Locate the cell with the specified text and output its (x, y) center coordinate. 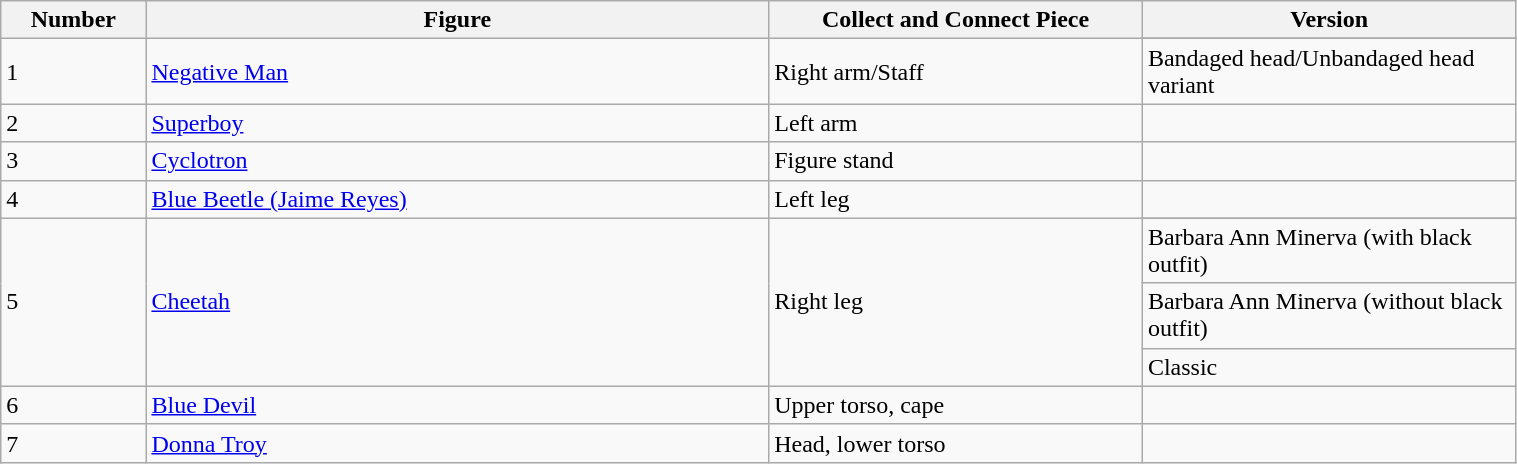
7 (74, 443)
Figure (458, 20)
Bandaged head/Unbandaged head variant (1329, 72)
Version (1329, 20)
5 (74, 302)
Donna Troy (458, 443)
Classic (1329, 367)
Left arm (956, 123)
Right leg (956, 302)
Collect and Connect Piece (956, 20)
6 (74, 405)
Left leg (956, 199)
Figure stand (956, 161)
4 (74, 199)
Upper torso, cape (956, 405)
1 (74, 72)
Head, lower torso (956, 443)
Superboy (458, 123)
3 (74, 161)
Blue Devil (458, 405)
Barbara Ann Minerva (with black outfit) (1329, 250)
Blue Beetle (Jaime Reyes) (458, 199)
Number (74, 20)
Right arm/Staff (956, 72)
2 (74, 123)
Cheetah (458, 302)
Barbara Ann Minerva (without black outfit) (1329, 316)
Cyclotron (458, 161)
Negative Man (458, 72)
